Find where the given text appears and provide that cell's center as (x, y) coordinate. 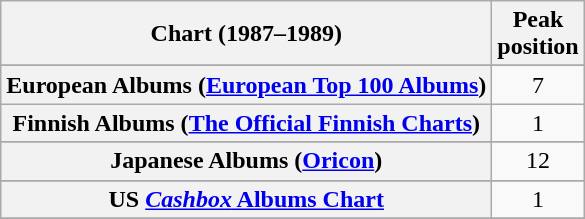
Japanese Albums (Oricon) (246, 161)
US Cashbox Albums Chart (246, 199)
Peakposition (538, 34)
Finnish Albums (The Official Finnish Charts) (246, 123)
European Albums (European Top 100 Albums) (246, 85)
Chart (1987–1989) (246, 34)
12 (538, 161)
7 (538, 85)
